Output the [X, Y] coordinate of the center of the cell containing the given text.  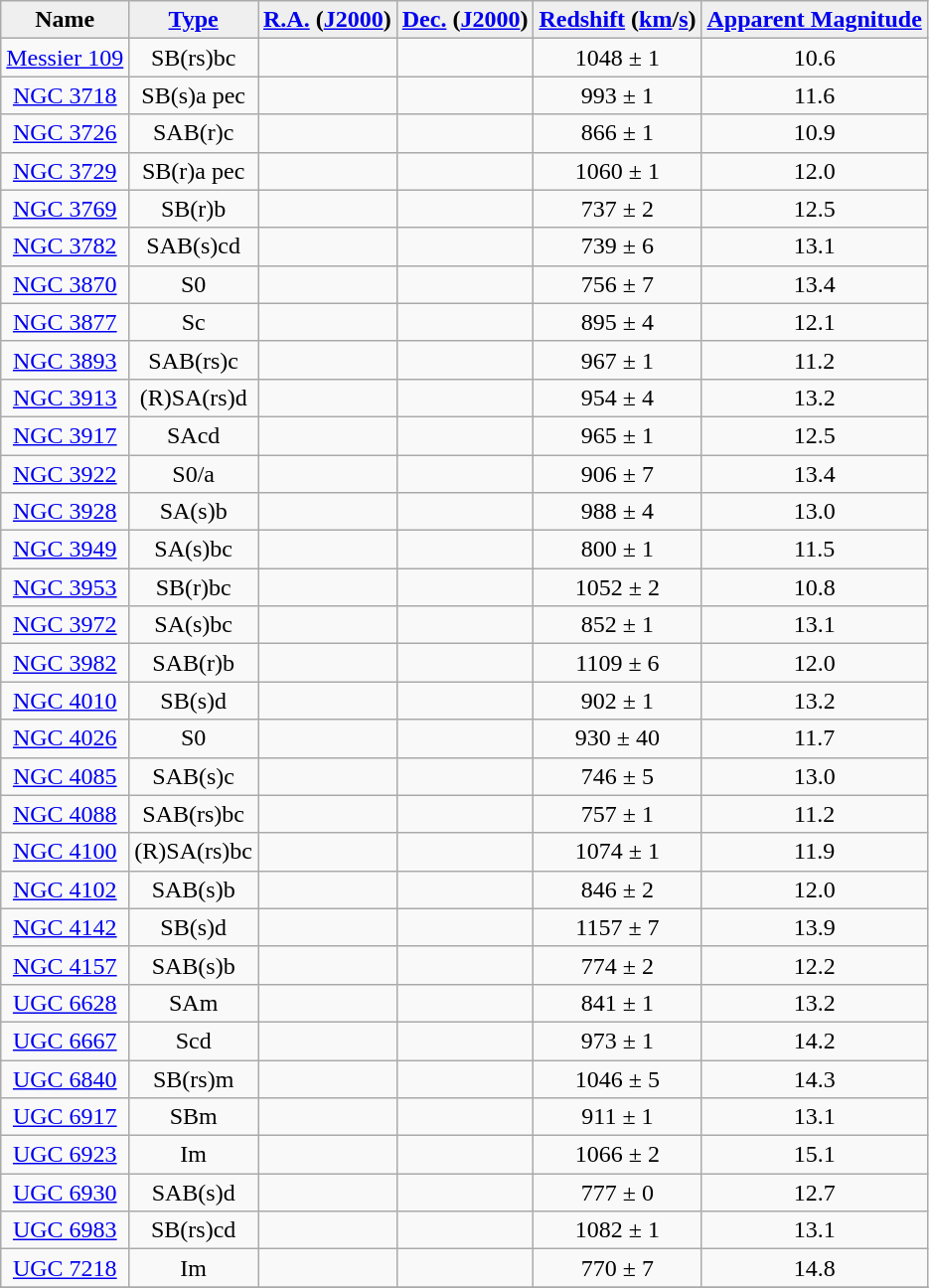
SB(r)bc [194, 587]
846 ± 2 [618, 889]
Apparent Magnitude [815, 20]
14.8 [815, 1268]
Dec. (J2000) [465, 20]
(R)SA(rs)d [194, 398]
841 ± 1 [618, 1003]
965 ± 1 [618, 435]
SAB(s)d [194, 1193]
13.9 [815, 927]
UGC 7218 [66, 1268]
739 ± 6 [618, 246]
737 ± 2 [618, 209]
NGC 3922 [66, 474]
1052 ± 2 [618, 587]
S0/a [194, 474]
852 ± 1 [618, 625]
NGC 3769 [66, 209]
NGC 4157 [66, 965]
14.2 [815, 1041]
UGC 6667 [66, 1041]
NGC 3726 [66, 133]
NGC 3870 [66, 284]
1074 ± 1 [618, 852]
(R)SA(rs)bc [194, 852]
15.1 [815, 1155]
930 ± 40 [618, 738]
911 ± 1 [618, 1117]
R.A. (J2000) [328, 20]
NGC 3913 [66, 398]
NGC 4010 [66, 701]
1157 ± 7 [618, 927]
NGC 4142 [66, 927]
Redshift (km/s) [618, 20]
NGC 4100 [66, 852]
866 ± 1 [618, 133]
10.6 [815, 58]
NGC 4026 [66, 738]
UGC 6930 [66, 1193]
11.9 [815, 852]
SB(rs)m [194, 1078]
NGC 4088 [66, 814]
SAm [194, 1003]
NGC 4085 [66, 776]
UGC 6983 [66, 1230]
NGC 3928 [66, 512]
NGC 3893 [66, 360]
NGC 3972 [66, 625]
SAB(s)cd [194, 246]
993 ± 1 [618, 95]
800 ± 1 [618, 550]
SB(s)a pec [194, 95]
1046 ± 5 [618, 1078]
1109 ± 6 [618, 663]
12.2 [815, 965]
NGC 3949 [66, 550]
954 ± 4 [618, 398]
902 ± 1 [618, 701]
774 ± 2 [618, 965]
Sc [194, 322]
SAB(rs)bc [194, 814]
UGC 6840 [66, 1078]
11.7 [815, 738]
770 ± 7 [618, 1268]
UGC 6917 [66, 1117]
11.6 [815, 95]
SAB(rs)c [194, 360]
757 ± 1 [618, 814]
UGC 6628 [66, 1003]
10.9 [815, 133]
746 ± 5 [618, 776]
1066 ± 2 [618, 1155]
756 ± 7 [618, 284]
SA(s)b [194, 512]
1060 ± 1 [618, 171]
11.5 [815, 550]
988 ± 4 [618, 512]
Name [66, 20]
14.3 [815, 1078]
NGC 3877 [66, 322]
895 ± 4 [618, 322]
777 ± 0 [618, 1193]
NGC 3782 [66, 246]
967 ± 1 [618, 360]
Scd [194, 1041]
12.1 [815, 322]
1048 ± 1 [618, 58]
NGC 3917 [66, 435]
973 ± 1 [618, 1041]
12.7 [815, 1193]
SB(rs)bc [194, 58]
SAB(r)b [194, 663]
UGC 6923 [66, 1155]
906 ± 7 [618, 474]
Messier 109 [66, 58]
SB(r)a pec [194, 171]
SB(rs)cd [194, 1230]
SAB(r)c [194, 133]
NGC 3729 [66, 171]
SBm [194, 1117]
NGC 4102 [66, 889]
SAcd [194, 435]
SB(r)b [194, 209]
NGC 3982 [66, 663]
Type [194, 20]
SAB(s)c [194, 776]
NGC 3718 [66, 95]
10.8 [815, 587]
NGC 3953 [66, 587]
1082 ± 1 [618, 1230]
